From the cell containing the given text, extract its center point as [x, y] coordinate. 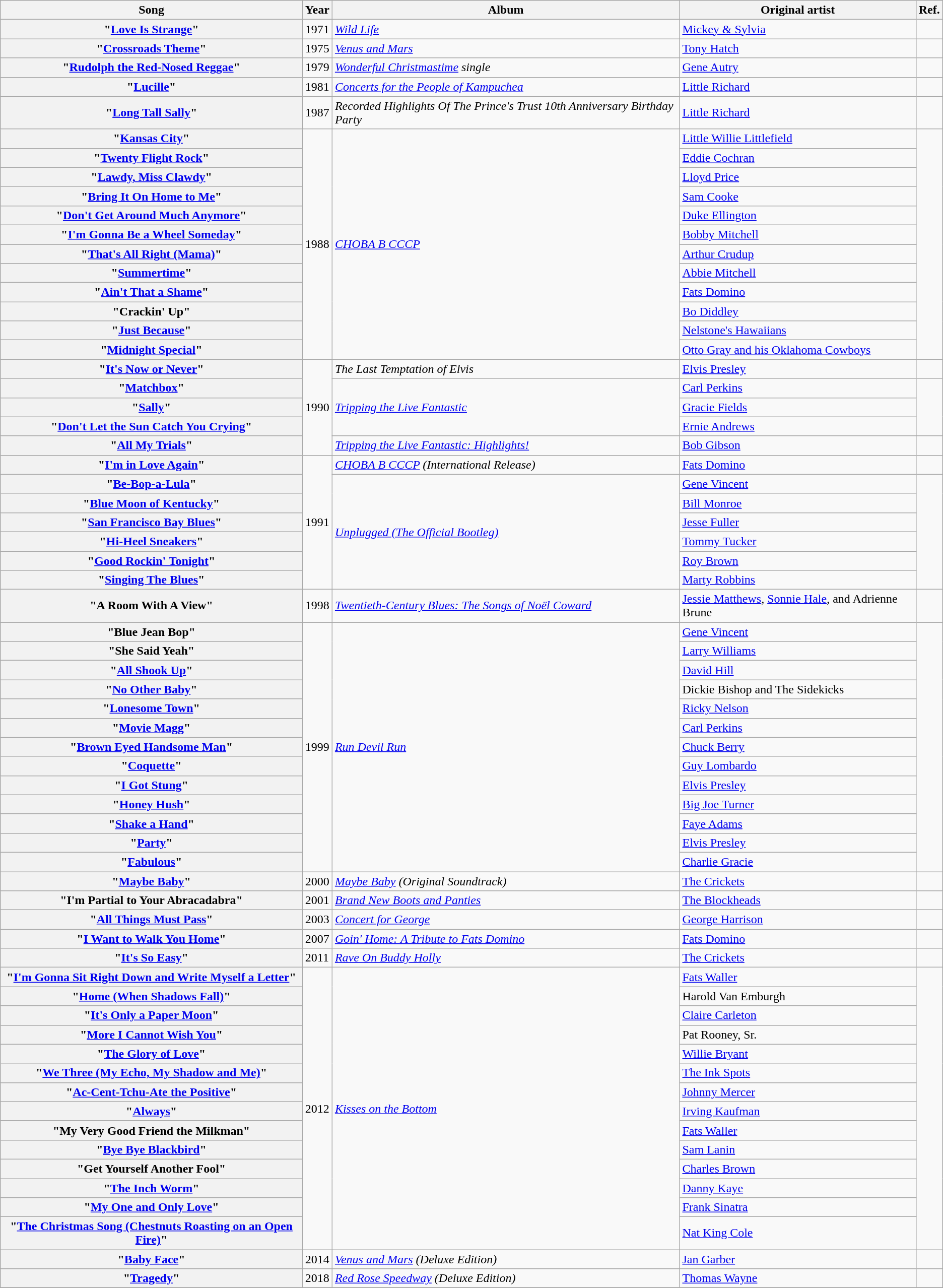
Frank Sinatra [798, 1207]
1979 [317, 68]
Lloyd Price [798, 177]
"Kansas City" [152, 139]
2007 [317, 939]
Tripping the Live Fantastic [506, 407]
"Get Yourself Another Fool" [152, 1169]
Concerts for the People of Kampuchea [506, 87]
Gene Autry [798, 68]
Sam Lanin [798, 1149]
Jan Garber [798, 1259]
"Don't Let the Sun Catch You Crying" [152, 426]
"Brown Eyed Handsome Man" [152, 747]
"Home (When Shadows Fall)" [152, 996]
"I'm Gonna Sit Right Down and Write Myself a Letter" [152, 977]
Eddie Cochran [798, 158]
"Crackin' Up" [152, 311]
CHOBA B CCCP (International Release) [506, 465]
"All My Trials" [152, 445]
Year [317, 10]
Sam Cooke [798, 196]
"I'm Gonna Be a Wheel Someday" [152, 234]
"She Said Yeah" [152, 651]
"Ac-Cent-Tchu-Ate the Positive" [152, 1092]
2018 [317, 1278]
Rave On Buddy Holly [506, 958]
"Bye Bye Blackbird" [152, 1149]
1999 [317, 747]
"It's So Easy" [152, 958]
"Crossroads Theme" [152, 48]
Larry Williams [798, 651]
Song [152, 10]
Venus and Mars [506, 48]
CHOBA B CCCP [506, 244]
The Last Temptation of Elvis [506, 369]
"Always" [152, 1111]
"Maybe Baby" [152, 881]
2000 [317, 881]
1987 [317, 113]
"We Three (My Echo, My Shadow and Me)" [152, 1073]
"It's Now or Never" [152, 369]
Ref. [929, 10]
"Honey Hush" [152, 804]
"Hi-Heel Sneakers" [152, 541]
2012 [317, 1109]
"My One and Only Love" [152, 1207]
Wonderful Christmastime single [506, 68]
"All Things Must Pass" [152, 920]
Duke Ellington [798, 215]
Irving Kaufman [798, 1111]
Bill Monroe [798, 503]
"Ain't That a Shame" [152, 292]
Red Rose Speedway (Deluxe Edition) [506, 1278]
2014 [317, 1259]
Tripping the Live Fantastic: Highlights! [506, 445]
Ernie Andrews [798, 426]
"The Glory of Love" [152, 1054]
"All Shook Up" [152, 670]
"Bring It On Home to Me" [152, 196]
The Blockheads [798, 900]
"A Room With A View" [152, 606]
Roy Brown [798, 561]
Thomas Wayne [798, 1278]
Danny Kaye [798, 1188]
Nelstone's Hawaiians [798, 331]
"Midnight Special" [152, 350]
Brand New Boots and Panties [506, 900]
2001 [317, 900]
"Lawdy, Miss Clawdy" [152, 177]
David Hill [798, 670]
Recorded Highlights Of The Prince's Trust 10th Anniversary Birthday Party [506, 113]
Twentieth-Century Blues: The Songs of Noël Coward [506, 606]
Venus and Mars (Deluxe Edition) [506, 1259]
"Blue Moon of Kentucky" [152, 503]
Concert for George [506, 920]
Maybe Baby (Original Soundtrack) [506, 881]
The Ink Spots [798, 1073]
1991 [317, 522]
2011 [317, 958]
Kisses on the Bottom [506, 1109]
"Long Tall Sally" [152, 113]
Pat Rooney, Sr. [798, 1035]
"No Other Baby" [152, 689]
"Tragedy" [152, 1278]
"I Want to Walk You Home" [152, 939]
"Twenty Flight Rock" [152, 158]
"Lucille" [152, 87]
Harold Van Emburgh [798, 996]
1998 [317, 606]
"Just Because" [152, 331]
"Be-Bop-a-Lula" [152, 484]
Little Willie Littlefield [798, 139]
Bob Gibson [798, 445]
"I'm in Love Again" [152, 465]
Willie Bryant [798, 1054]
"Summertime" [152, 273]
"Party" [152, 843]
"Coquette" [152, 766]
"The Inch Worm" [152, 1188]
"The Christmas Song (Chestnuts Roasting on an Open Fire)" [152, 1234]
"I Got Stung" [152, 785]
"Don't Get Around Much Anymore" [152, 215]
"Baby Face" [152, 1259]
Nat King Cole [798, 1234]
Marty Robbins [798, 580]
Chuck Berry [798, 747]
"My Very Good Friend the Milkman" [152, 1130]
Tony Hatch [798, 48]
Abbie Mitchell [798, 273]
1971 [317, 29]
"Sally" [152, 407]
"Fabulous" [152, 862]
Bobby Mitchell [798, 234]
"That's All Right (Mama)" [152, 253]
"Love Is Strange" [152, 29]
Faye Adams [798, 823]
Ricky Nelson [798, 709]
Claire Carleton [798, 1015]
Jessie Matthews, Sonnie Hale, and Adrienne Brune [798, 606]
Tommy Tucker [798, 541]
"More I Cannot Wish You" [152, 1035]
Otto Gray and his Oklahoma Cowboys [798, 350]
"Movie Magg" [152, 728]
Jesse Fuller [798, 522]
"Lonesome Town" [152, 709]
2003 [317, 920]
Dickie Bishop and The Sidekicks [798, 689]
Unplugged (The Official Bootleg) [506, 532]
Arthur Crudup [798, 253]
Bo Diddley [798, 311]
"Blue Jean Bop" [152, 632]
"Good Rockin' Tonight" [152, 561]
Album [506, 10]
1990 [317, 407]
"It's Only a Paper Moon" [152, 1015]
1988 [317, 244]
"I'm Partial to Your Abracadabra" [152, 900]
Johnny Mercer [798, 1092]
Gracie Fields [798, 407]
Original artist [798, 10]
1975 [317, 48]
Charlie Gracie [798, 862]
"San Francisco Bay Blues" [152, 522]
Charles Brown [798, 1169]
George Harrison [798, 920]
1981 [317, 87]
Mickey & Sylvia [798, 29]
Wild Life [506, 29]
"Shake a Hand" [152, 823]
"Singing The Blues" [152, 580]
Big Joe Turner [798, 804]
"Matchbox" [152, 388]
"Rudolph the Red-Nosed Reggae" [152, 68]
Run Devil Run [506, 747]
Goin' Home: A Tribute to Fats Domino [506, 939]
Guy Lombardo [798, 766]
